Output the [x, y] coordinate of the center of the cell containing the given text.  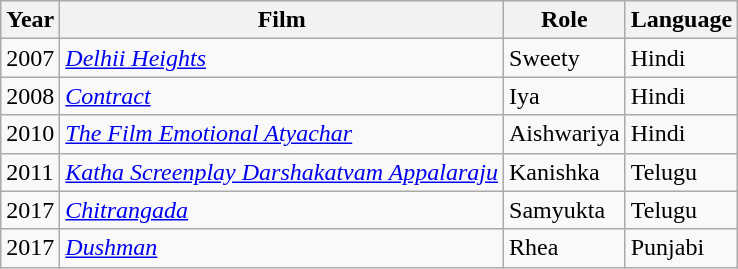
Punjabi [681, 248]
Year [30, 20]
Kanishka [565, 172]
Chitrangada [282, 210]
Aishwariya [565, 134]
Rhea [565, 248]
Contract [282, 96]
Dushman [282, 248]
2011 [30, 172]
Delhii Heights [282, 58]
2007 [30, 58]
2008 [30, 96]
Sweety [565, 58]
The Film Emotional Atyachar [282, 134]
Film [282, 20]
Iya [565, 96]
Role [565, 20]
Katha Screenplay Darshakatvam Appalaraju [282, 172]
Samyukta [565, 210]
2010 [30, 134]
Language [681, 20]
